Output the (x, y) coordinate of the center of the cell containing the given text.  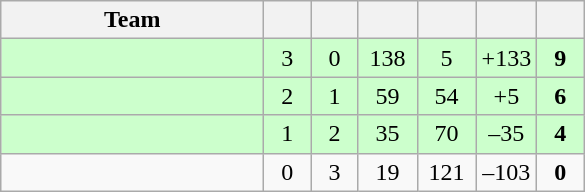
54 (446, 96)
5 (446, 58)
+5 (506, 96)
Team (132, 20)
+133 (506, 58)
35 (388, 134)
19 (388, 172)
–103 (506, 172)
–35 (506, 134)
9 (560, 58)
121 (446, 172)
70 (446, 134)
59 (388, 96)
138 (388, 58)
6 (560, 96)
4 (560, 134)
